Output the (X, Y) coordinate of the center of the cell containing the given text.  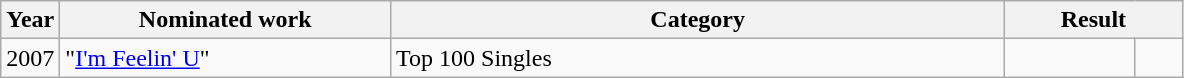
Top 100 Singles (698, 58)
Category (698, 20)
Year (30, 20)
"I'm Feelin' U" (226, 58)
2007 (30, 58)
Result (1094, 20)
Nominated work (226, 20)
